Return the [x, y] coordinate for the center point of the cell that contains the specified text.  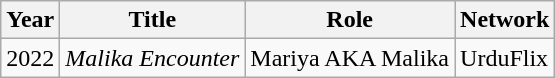
Mariya AKA Malika [350, 58]
Year [30, 20]
UrduFlix [505, 58]
Role [350, 20]
Network [505, 20]
Title [152, 20]
Malika Encounter [152, 58]
2022 [30, 58]
